Return the [X, Y] coordinate for the center point of the cell that contains the specified text.  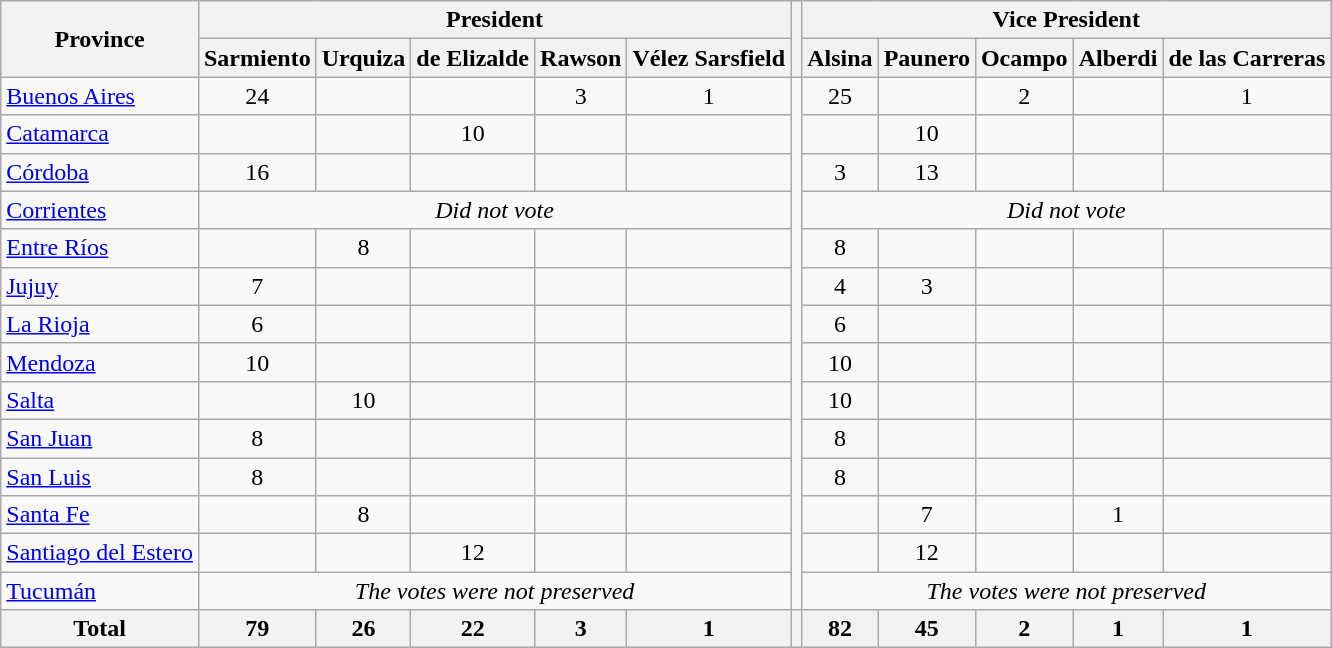
Córdoba [100, 172]
Catamarca [100, 134]
Vélez Sarsfield [709, 58]
25 [840, 96]
de Elizalde [473, 58]
45 [926, 629]
Province [100, 39]
Tucumán [100, 591]
San Luis [100, 477]
Ocampo [1024, 58]
Salta [100, 400]
79 [257, 629]
Mendoza [100, 362]
Alsina [840, 58]
Buenos Aires [100, 96]
Urquiza [364, 58]
Corrientes [100, 210]
de las Carreras [1247, 58]
President [494, 20]
22 [473, 629]
Alberdi [1118, 58]
San Juan [100, 438]
Total [100, 629]
26 [364, 629]
Santiago del Estero [100, 553]
Rawson [581, 58]
La Rioja [100, 324]
Jujuy [100, 286]
4 [840, 286]
24 [257, 96]
Santa Fe [100, 515]
16 [257, 172]
Sarmiento [257, 58]
Paunero [926, 58]
Entre Ríos [100, 248]
82 [840, 629]
Vice President [1066, 20]
13 [926, 172]
